Scan for the cell matching the given text and deliver its (X, Y) coordinate at center. 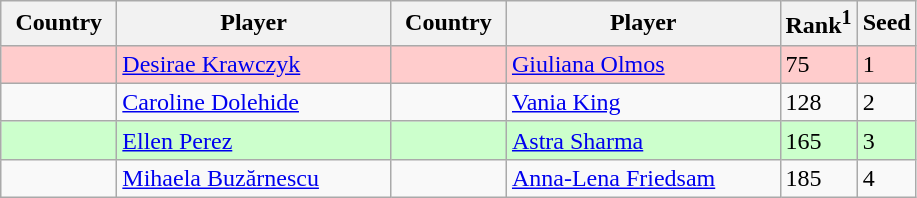
Desirae Krawczyk (254, 64)
Rank1 (818, 24)
165 (818, 140)
4 (886, 178)
Seed (886, 24)
3 (886, 140)
75 (818, 64)
2 (886, 102)
Ellen Perez (254, 140)
Mihaela Buzărnescu (254, 178)
Vania King (643, 102)
128 (818, 102)
Caroline Dolehide (254, 102)
Giuliana Olmos (643, 64)
Anna-Lena Friedsam (643, 178)
Astra Sharma (643, 140)
185 (818, 178)
1 (886, 64)
